Search for the cell housing the specified text and yield its [X, Y] center coordinate. 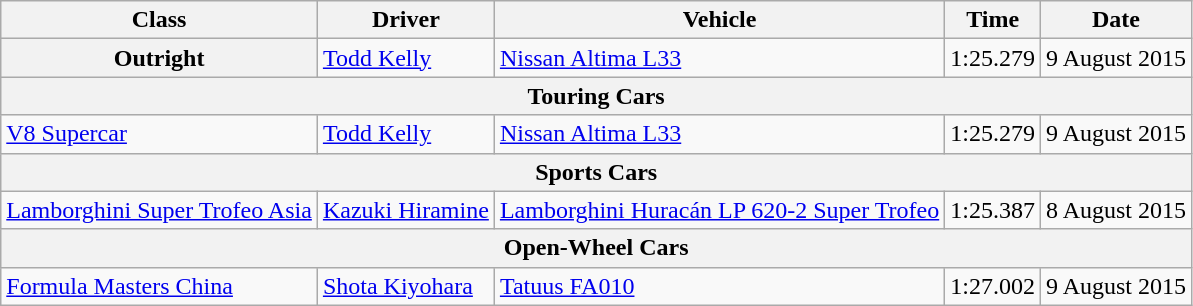
Touring Cars [596, 96]
Lamborghini Super Trofeo Asia [160, 210]
Date [1116, 20]
Sports Cars [596, 172]
Kazuki Hiramine [406, 210]
1:27.002 [993, 286]
Lamborghini Huracán LP 620-2 Super Trofeo [719, 210]
Open-Wheel Cars [596, 248]
Driver [406, 20]
Shota Kiyohara [406, 286]
1:25.387 [993, 210]
Class [160, 20]
Outright [160, 58]
V8 Supercar [160, 134]
Time [993, 20]
Vehicle [719, 20]
Formula Masters China [160, 286]
Tatuus FA010 [719, 286]
8 August 2015 [1116, 210]
